Return (X, Y) of the center of cell containing provided text 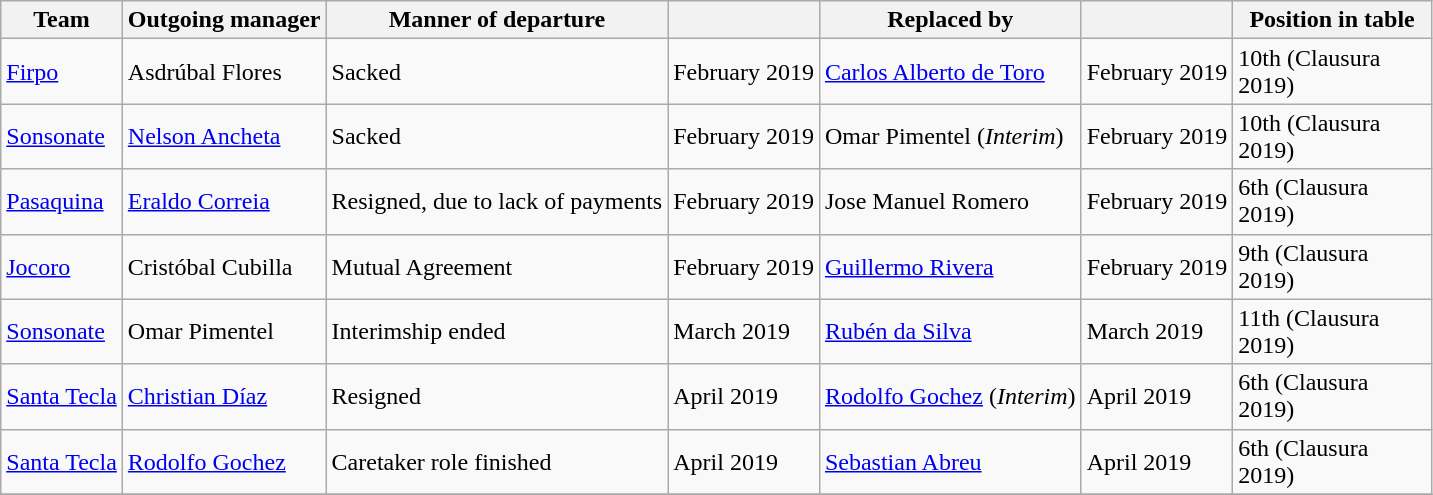
Outgoing manager (224, 20)
Firpo (62, 72)
11th (Clausura 2019) (1332, 332)
Christian Díaz (224, 396)
Omar Pimentel (Interim) (950, 136)
9th (Clausura 2019) (1332, 266)
Omar Pimentel (224, 332)
Eraldo Correia (224, 202)
Carlos Alberto de Toro (950, 72)
Resigned (497, 396)
Resigned, due to lack of payments (497, 202)
Jose Manuel Romero (950, 202)
Mutual Agreement (497, 266)
Sebastian Abreu (950, 462)
Rubén da Silva (950, 332)
Rodolfo Gochez (224, 462)
Replaced by (950, 20)
Jocoro (62, 266)
Asdrúbal Flores (224, 72)
Guillermo Rivera (950, 266)
Nelson Ancheta (224, 136)
Position in table (1332, 20)
Team (62, 20)
Caretaker role finished (497, 462)
Interimship ended (497, 332)
Manner of departure (497, 20)
Rodolfo Gochez (Interim) (950, 396)
Pasaquina (62, 202)
Cristóbal Cubilla (224, 266)
